Locate the cell with the specified text and output its (X, Y) center coordinate. 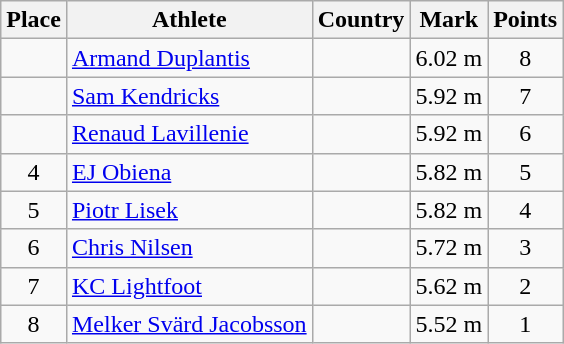
Place (34, 20)
EJ Obiena (189, 172)
2 (526, 286)
Piotr Lisek (189, 210)
Armand Duplantis (189, 58)
Athlete (189, 20)
Chris Nilsen (189, 248)
Points (526, 20)
Mark (449, 20)
Sam Kendricks (189, 96)
1 (526, 324)
5.52 m (449, 324)
Renaud Lavillenie (189, 134)
5.72 m (449, 248)
5.62 m (449, 286)
Melker Svärd Jacobsson (189, 324)
3 (526, 248)
6.02 m (449, 58)
KC Lightfoot (189, 286)
Country (361, 20)
